Find where the given text appears and provide that cell's center as [x, y] coordinate. 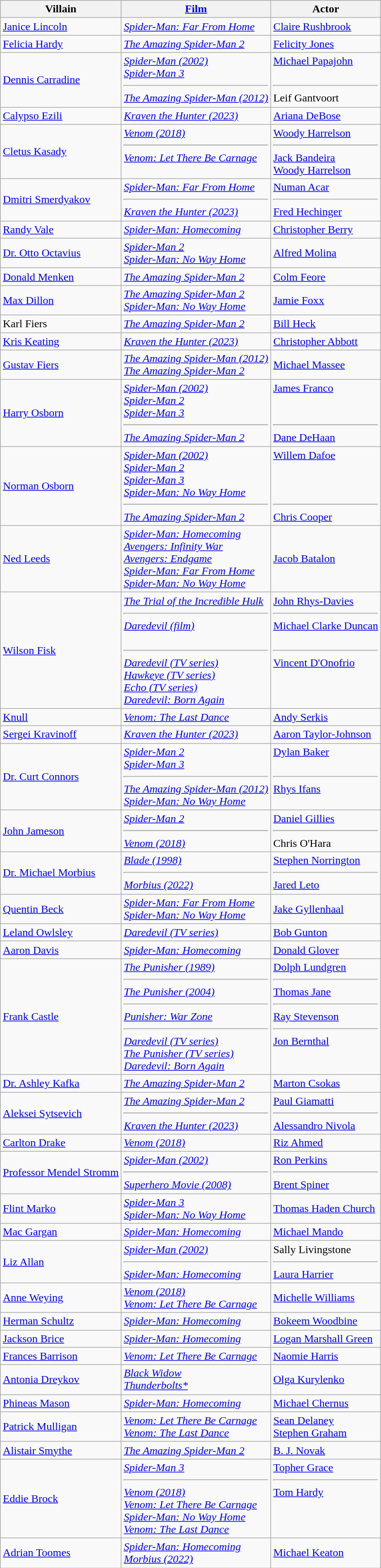
Ariana DeBose [326, 116]
Woody HarrelsonJack BandeiraWoody Harrelson [326, 152]
Stephen NorringtonJared Leto [326, 873]
Ned Leeds [61, 559]
Felicia Hardy [61, 44]
Spider-Man: HomecomingMorbius (2022) [196, 1553]
Mac Gargan [61, 1232]
Film [196, 9]
Harry Osborn [61, 413]
Colm Feore [326, 276]
Blade (1998)Morbius (2022) [196, 873]
B. J. Novak [326, 1450]
Dylan BakerRhys Ifans [326, 776]
Dennis Carradine [61, 80]
Adrian Toomes [61, 1553]
Wilson Fisk [61, 650]
Marton Csokas [326, 1083]
Phineas Mason [61, 1403]
Spider-Man: Far From HomeSpider-Man: No Way Home [196, 909]
Leland Owlsley [61, 932]
Dr. Otto Octavius [61, 253]
Villain [61, 9]
Alfred Molina [326, 253]
Daniel GilliesChris O'Hara [326, 831]
Venom: The Last Dance [196, 717]
Logan Marshall Green [326, 1339]
Herman Schultz [61, 1321]
Quentin Beck [61, 909]
Eddie Brock [61, 1498]
Michelle Williams [326, 1298]
Spider-Man 3Venom (2018)Venom: Let There Be CarnageSpider-Man: No Way HomeVenom: The Last Dance [196, 1498]
Knull [61, 717]
Christopher Berry [326, 229]
Spider-Man 2Spider-Man 3The Amazing Spider-Man (2012)Spider-Man: No Way Home [196, 776]
Spider-Man: HomecomingAvengers: Infinity WarAvengers: EndgameSpider-Man: Far From HomeSpider-Man: No Way Home [196, 559]
Aleksei Sytsevich [61, 1113]
Karl Fiers [61, 324]
Dmitri Smerdyakov [61, 200]
Frances Barrison [61, 1356]
Numan AcarFred Hechinger [326, 200]
Michael PapajohnLeif Gantvoort [326, 80]
Sally LivingstoneLaura Harrier [326, 1262]
Liz Allan [61, 1262]
Actor [326, 9]
Gustav Fiers [61, 365]
Bokeem Woodbine [326, 1321]
Dr. Ashley Kafka [61, 1083]
Michael Keaton [326, 1553]
John Jameson [61, 831]
Topher GraceTom Hardy [326, 1498]
Jamie Foxx [326, 300]
Jackson Brice [61, 1339]
Dr. Michael Morbius [61, 873]
Black WidowThunderbolts* [196, 1379]
Donald Glover [326, 950]
Andy Serkis [326, 717]
Aaron Taylor-Johnson [326, 734]
Spider-Man (2002)Spider-Man: Homecoming [196, 1262]
Christopher Abbott [326, 341]
Sean DelaneyStephen Graham [326, 1427]
The Amazing Spider-Man 2Kraven the Hunter (2023) [196, 1113]
Carlton Drake [61, 1143]
Spider-Man (2002)Spider-Man 2Spider-Man 3The Amazing Spider-Man 2 [196, 413]
The Amazing Spider-Man (2012)The Amazing Spider-Man 2 [196, 365]
Jake Gyllenhaal [326, 909]
Professor Mendel Stromm [61, 1173]
Sergei Kravinoff [61, 734]
Jacob Batalon [326, 559]
The Trial of the Incredible HulkDaredevil (film)Daredevil (TV series)Hawkeye (TV series)Echo (TV series)Daredevil: Born Again [196, 650]
Felicity Jones [326, 44]
Spider-Man: Far From HomeKraven the Hunter (2023) [196, 200]
The Amazing Spider-Man 2Spider-Man: No Way Home [196, 300]
Kris Keating [61, 341]
Venom (2018) [196, 1143]
Michael Mando [326, 1232]
Paul GiamattiAlessandro Nivola [326, 1113]
Randy Vale [61, 229]
Bill Heck [326, 324]
Janice Lincoln [61, 27]
Olga Kurylenko [326, 1379]
Aaron Davis [61, 950]
Venom: Let There Be CarnageVenom: The Last Dance [196, 1427]
Riz Ahmed [326, 1143]
Norman Osborn [61, 486]
Alistair Smythe [61, 1450]
Ron PerkinsBrent Spiner [326, 1173]
Spider-Man 3Spider-Man: No Way Home [196, 1208]
Venom: Let There Be Carnage [196, 1356]
Dr. Curt Connors [61, 776]
Spider-Man 2Spider-Man: No Way Home [196, 253]
Patrick Mulligan [61, 1427]
Thomas Haden Church [326, 1208]
Max Dillon [61, 300]
Claire Rushbrook [326, 27]
Spider-Man (2002)Spider-Man 3The Amazing Spider-Man (2012) [196, 80]
John Rhys-DaviesMichael Clarke DuncanVincent D'Onofrio [326, 650]
Bob Gunton [326, 932]
Cletus Kasady [61, 152]
Michael Massee [326, 365]
Spider-Man: Far From Home [196, 27]
Willem DafoeChris Cooper [326, 486]
Dolph LundgrenThomas JaneRay StevensonJon Bernthal [326, 1016]
Michael Chernus [326, 1403]
Anne Weying [61, 1298]
Naomie Harris [326, 1356]
Spider-Man (2002)Superhero Movie (2008) [196, 1173]
Daredevil (TV series) [196, 932]
Spider-Man (2002)Spider-Man 2Spider-Man 3Spider-Man: No Way HomeThe Amazing Spider-Man 2 [196, 486]
Spider-Man 2Venom (2018) [196, 831]
Calypso Ezili [61, 116]
James FrancoDane DeHaan [326, 413]
Flint Marko [61, 1208]
Frank Castle [61, 1016]
Donald Menken [61, 276]
The Punisher (1989)The Punisher (2004)Punisher: War ZoneDaredevil (TV series)The Punisher (TV series)Daredevil: Born Again [196, 1016]
Antonia Dreykov [61, 1379]
